Provide the (X, Y) coordinate of the cell's center where the given text is located.  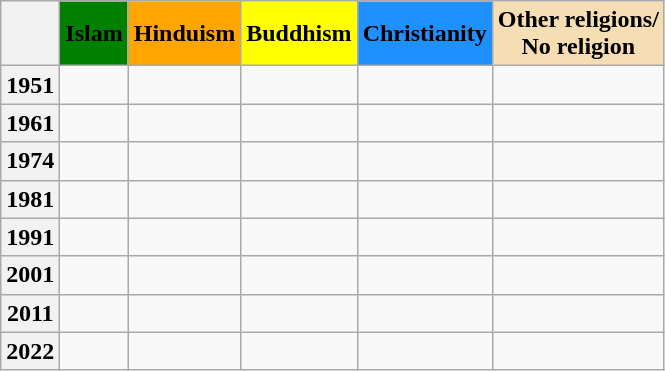
Other religions/No religion (578, 34)
2022 (30, 351)
1974 (30, 161)
2011 (30, 313)
2001 (30, 275)
Hinduism (184, 34)
Christianity (424, 34)
Buddhism (299, 34)
Islam (94, 34)
1981 (30, 199)
1961 (30, 123)
1991 (30, 237)
1951 (30, 85)
